Provide the (x, y) coordinate of the cell's center where the given text is located.  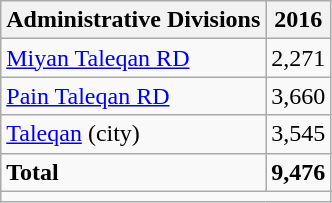
2016 (298, 20)
Taleqan (city) (134, 134)
2,271 (298, 58)
Miyan Taleqan RD (134, 58)
Pain Taleqan RD (134, 96)
3,660 (298, 96)
9,476 (298, 172)
3,545 (298, 134)
Administrative Divisions (134, 20)
Total (134, 172)
